Search for the cell housing the specified text and yield its (x, y) center coordinate. 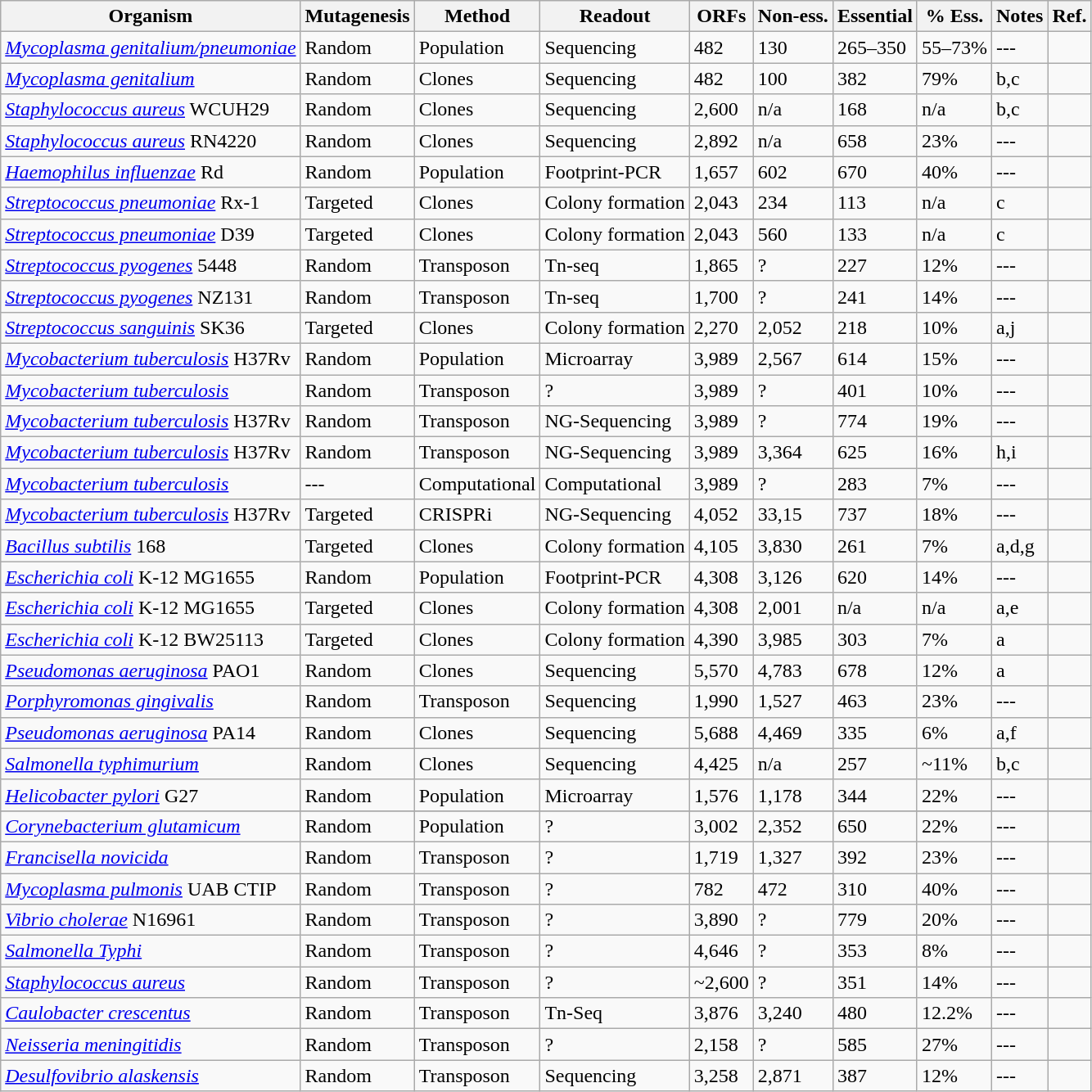
% Ess. (954, 16)
4,469 (792, 733)
79% (954, 79)
650 (874, 826)
5,570 (721, 670)
480 (874, 1013)
670 (874, 172)
ORFs (721, 16)
3,364 (792, 453)
Neisseria meningitidis (151, 1045)
4,783 (792, 670)
1,527 (792, 702)
602 (792, 172)
3,985 (792, 639)
a,f (1020, 733)
678 (874, 670)
Pseudomonas aeruginosa PA14 (151, 733)
Readout (615, 16)
113 (874, 203)
a,j (1020, 327)
658 (874, 141)
257 (874, 764)
392 (874, 857)
265–350 (874, 47)
Mycoplasma genitalium (151, 79)
Tn-Seq (615, 1013)
19% (954, 422)
Salmonella Typhi (151, 951)
283 (874, 484)
1,700 (721, 296)
472 (792, 888)
Mutagenesis (357, 16)
3,240 (792, 1013)
3,830 (792, 546)
401 (874, 390)
3,126 (792, 577)
168 (874, 110)
218 (874, 327)
CRISPRi (477, 515)
2,600 (721, 110)
3,876 (721, 1013)
~11% (954, 764)
585 (874, 1045)
Streptococcus sanguinis SK36 (151, 327)
Porphyromonas gingivalis (151, 702)
2,001 (792, 608)
Method (477, 16)
351 (874, 982)
1,719 (721, 857)
Salmonella typhimurium (151, 764)
Streptococcus pyogenes NZ131 (151, 296)
Mycoplasma genitalium/pneumoniae (151, 47)
382 (874, 79)
Pseudomonas aeruginosa PAO1 (151, 670)
20% (954, 920)
100 (792, 79)
4,425 (721, 764)
3,258 (721, 1076)
625 (874, 453)
Caulobacter crescentus (151, 1013)
Mycoplasma pulmonis UAB CTIP (151, 888)
2,052 (792, 327)
a,e (1020, 608)
Organism (151, 16)
Staphylococcus aureus RN4220 (151, 141)
2,352 (792, 826)
Staphylococcus aureus WCUH29 (151, 110)
33,15 (792, 515)
1,990 (721, 702)
335 (874, 733)
Notes (1020, 16)
6% (954, 733)
Escherichia coli K-12 BW25113 (151, 639)
620 (874, 577)
Ref. (1069, 16)
1,865 (721, 265)
4,390 (721, 639)
Streptococcus pyogenes 5448 (151, 265)
h,i (1020, 453)
782 (721, 888)
614 (874, 359)
2,567 (792, 359)
Desulfovibrio alaskensis (151, 1076)
4,646 (721, 951)
353 (874, 951)
774 (874, 422)
16% (954, 453)
Non-ess. (792, 16)
8% (954, 951)
133 (874, 234)
4,105 (721, 546)
Francisella novicida (151, 857)
Haemophilus influenzae Rd (151, 172)
Streptococcus pneumoniae D39 (151, 234)
1,178 (792, 795)
Corynebacterium glutamicum (151, 826)
3,002 (721, 826)
779 (874, 920)
55–73% (954, 47)
Streptococcus pneumoniae Rx-1 (151, 203)
2,270 (721, 327)
387 (874, 1076)
2,871 (792, 1076)
560 (792, 234)
227 (874, 265)
Vibrio cholerae N16961 (151, 920)
18% (954, 515)
234 (792, 203)
1,576 (721, 795)
310 (874, 888)
Helicobacter pylori G27 (151, 795)
Bacillus subtilis 168 (151, 546)
344 (874, 795)
Essential (874, 16)
130 (792, 47)
463 (874, 702)
27% (954, 1045)
303 (874, 639)
2,892 (721, 141)
5,688 (721, 733)
261 (874, 546)
241 (874, 296)
4,052 (721, 515)
15% (954, 359)
12.2% (954, 1013)
1,657 (721, 172)
737 (874, 515)
~2,600 (721, 982)
2,158 (721, 1045)
Staphylococcus aureus (151, 982)
a,d,g (1020, 546)
1,327 (792, 857)
3,890 (721, 920)
